Return (x, y) of the center of cell containing provided text 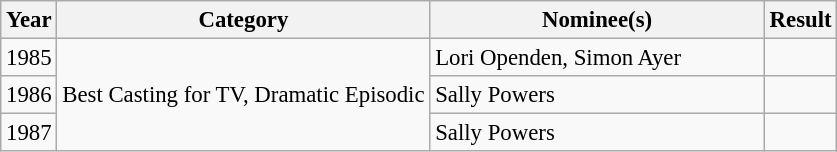
1985 (29, 58)
1987 (29, 133)
Category (244, 20)
Year (29, 20)
Best Casting for TV, Dramatic Episodic (244, 96)
Lori Openden, Simon Ayer (597, 58)
Result (800, 20)
1986 (29, 95)
Nominee(s) (597, 20)
